Return the (x, y) coordinate for the center point of the cell that contains the specified text.  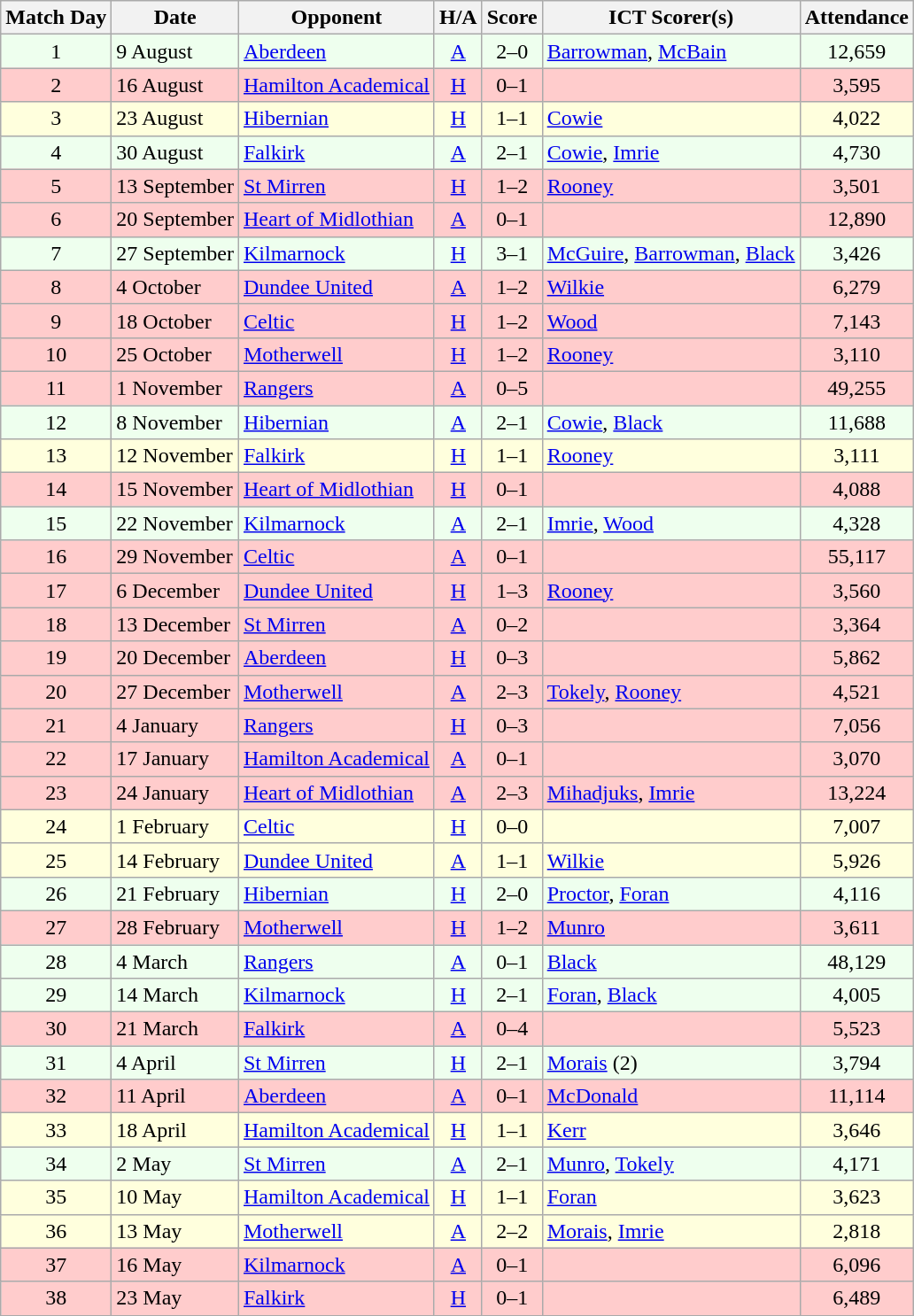
19 (57, 658)
1–3 (512, 591)
13 May (175, 1231)
10 (57, 354)
12,659 (856, 51)
32 (57, 1096)
18 October (175, 321)
ICT Scorer(s) (671, 18)
2,818 (856, 1231)
2 May (175, 1164)
18 (57, 624)
30 (57, 1029)
4,171 (856, 1164)
12 (57, 422)
11,688 (856, 422)
2–2 (512, 1231)
20 (57, 692)
3,794 (856, 1063)
Barrowman, McBain (671, 51)
Mihadjuks, Imrie (671, 793)
21 February (175, 894)
4 (57, 152)
49,255 (856, 388)
Attendance (856, 18)
48,129 (856, 961)
0–0 (512, 826)
27 (57, 927)
3,110 (856, 354)
13,224 (856, 793)
3,560 (856, 591)
4,088 (856, 490)
7,056 (856, 725)
14 (57, 490)
20 December (175, 658)
Morais (2) (671, 1063)
11 April (175, 1096)
16 (57, 557)
1 November (175, 388)
21 (57, 725)
1 (57, 51)
36 (57, 1231)
Date (175, 18)
McGuire, Barrowman, Black (671, 253)
3 (57, 119)
9 (57, 321)
13 December (175, 624)
5,862 (856, 658)
4 October (175, 287)
Munro, Tokely (671, 1164)
6 December (175, 591)
4,730 (856, 152)
Cowie (671, 119)
9 August (175, 51)
8 November (175, 422)
Foran, Black (671, 995)
5 (57, 186)
37 (57, 1265)
7 (57, 253)
23 (57, 793)
3,611 (856, 927)
0–4 (512, 1029)
4 March (175, 961)
24 (57, 826)
3–1 (512, 253)
0–5 (512, 388)
3,501 (856, 186)
14 March (175, 995)
21 March (175, 1029)
14 February (175, 860)
29 November (175, 557)
29 (57, 995)
10 May (175, 1197)
6,279 (856, 287)
15 November (175, 490)
28 February (175, 927)
6,489 (856, 1298)
28 (57, 961)
2 (57, 85)
4,005 (856, 995)
16 August (175, 85)
16 May (175, 1265)
13 (57, 456)
4,116 (856, 894)
3,364 (856, 624)
5,523 (856, 1029)
26 (57, 894)
23 August (175, 119)
55,117 (856, 557)
Foran (671, 1197)
12,890 (856, 220)
7,007 (856, 826)
7,143 (856, 321)
13 September (175, 186)
4,521 (856, 692)
4,022 (856, 119)
38 (57, 1298)
17 (57, 591)
8 (57, 287)
11,114 (856, 1096)
McDonald (671, 1096)
Cowie, Imrie (671, 152)
24 January (175, 793)
15 (57, 523)
25 October (175, 354)
33 (57, 1130)
3,426 (856, 253)
27 September (175, 253)
6 (57, 220)
17 January (175, 759)
18 April (175, 1130)
35 (57, 1197)
1 February (175, 826)
5,926 (856, 860)
Wood (671, 321)
22 (57, 759)
22 November (175, 523)
6,096 (856, 1265)
Match Day (57, 18)
30 August (175, 152)
3,070 (856, 759)
Munro (671, 927)
Cowie, Black (671, 422)
4 January (175, 725)
Opponent (337, 18)
3,595 (856, 85)
0–2 (512, 624)
31 (57, 1063)
3,646 (856, 1130)
3,111 (856, 456)
27 December (175, 692)
Score (512, 18)
Morais, Imrie (671, 1231)
H/A (458, 18)
23 May (175, 1298)
Tokely, Rooney (671, 692)
11 (57, 388)
Proctor, Foran (671, 894)
3,623 (856, 1197)
25 (57, 860)
Imrie, Wood (671, 523)
4,328 (856, 523)
12 November (175, 456)
Black (671, 961)
20 September (175, 220)
34 (57, 1164)
Kerr (671, 1130)
4 April (175, 1063)
